Pinpoint the cell where the given text exists, returning its [x, y] midpoint coordinate. 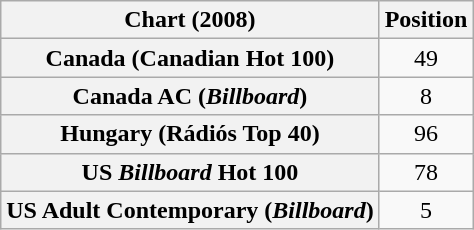
96 [426, 134]
Chart (2008) [190, 20]
Canada AC (Billboard) [190, 96]
US Adult Contemporary (Billboard) [190, 210]
Hungary (Rádiós Top 40) [190, 134]
8 [426, 96]
Canada (Canadian Hot 100) [190, 58]
5 [426, 210]
78 [426, 172]
US Billboard Hot 100 [190, 172]
Position [426, 20]
49 [426, 58]
